Output the (X, Y) coordinate of the center of the cell containing the given text.  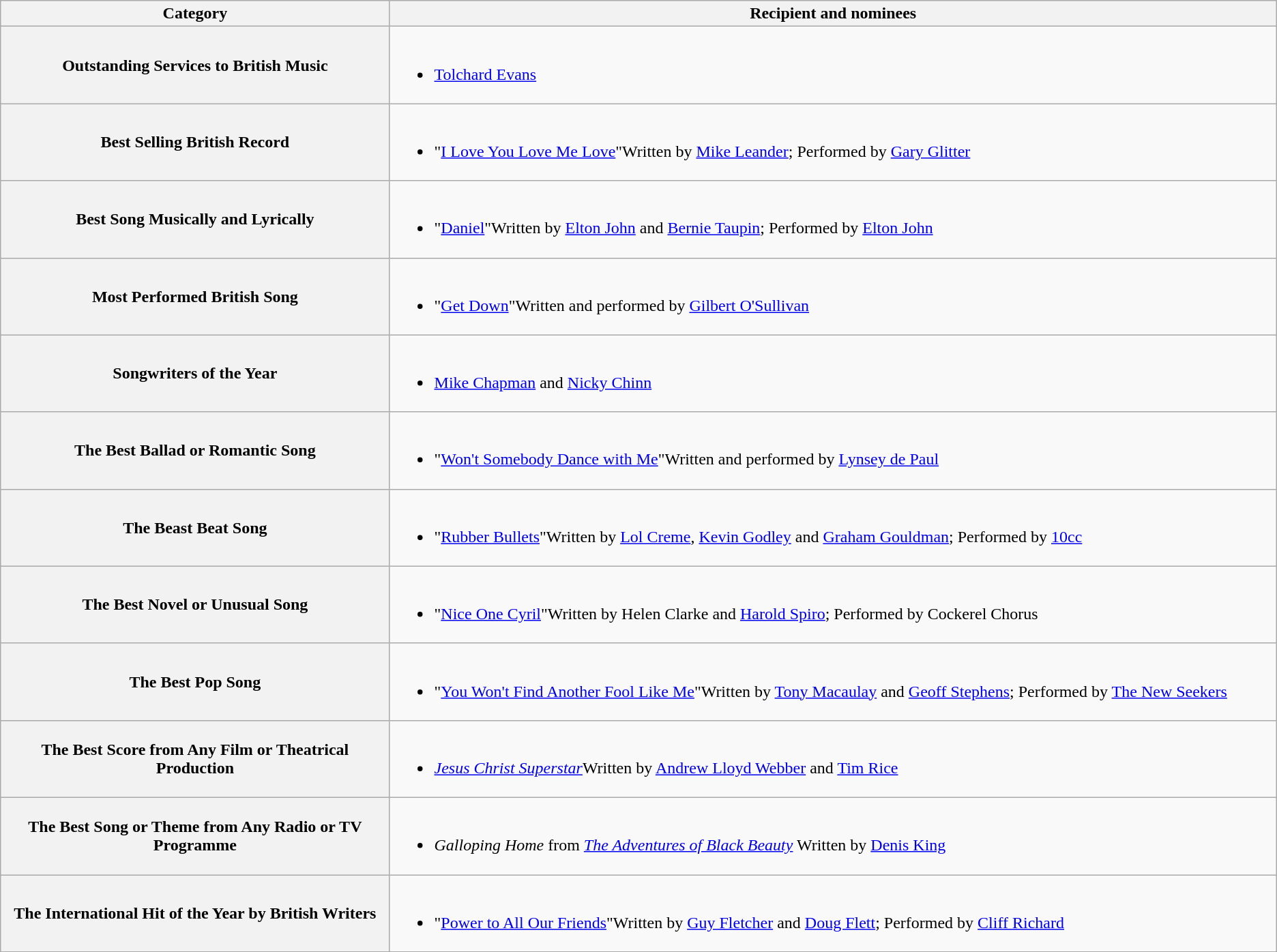
"Get Down"Written and performed by Gilbert O'Sullivan (833, 296)
Mike Chapman and Nicky Chinn (833, 374)
The Beast Beat Song (195, 528)
The Best Novel or Unusual Song (195, 604)
Songwriters of the Year (195, 374)
Category (195, 14)
Galloping Home from The Adventures of Black Beauty Written by Denis King (833, 836)
Tolchard Evans (833, 65)
"Power to All Our Friends"Written by Guy Fletcher and Doug Flett; Performed by Cliff Richard (833, 912)
The International Hit of the Year by British Writers (195, 912)
The Best Song or Theme from Any Radio or TV Programme (195, 836)
The Best Score from Any Film or Theatrical Production (195, 758)
Most Performed British Song (195, 296)
Outstanding Services to British Music (195, 65)
"You Won't Find Another Fool Like Me"Written by Tony Macaulay and Geoff Stephens; Performed by The New Seekers (833, 682)
Recipient and nominees (833, 14)
Best Song Musically and Lyrically (195, 220)
The Best Ballad or Romantic Song (195, 450)
"I Love You Love Me Love"Written by Mike Leander; Performed by Gary Glitter (833, 142)
"Daniel"Written by Elton John and Bernie Taupin; Performed by Elton John (833, 220)
Jesus Christ SuperstarWritten by Andrew Lloyd Webber and Tim Rice (833, 758)
"Nice One Cyril"Written by Helen Clarke and Harold Spiro; Performed by Cockerel Chorus (833, 604)
"Won't Somebody Dance with Me"Written and performed by Lynsey de Paul (833, 450)
The Best Pop Song (195, 682)
"Rubber Bullets"Written by Lol Creme, Kevin Godley and Graham Gouldman; Performed by 10cc (833, 528)
Best Selling British Record (195, 142)
